Output the (x, y) coordinate of the center of the cell containing the given text.  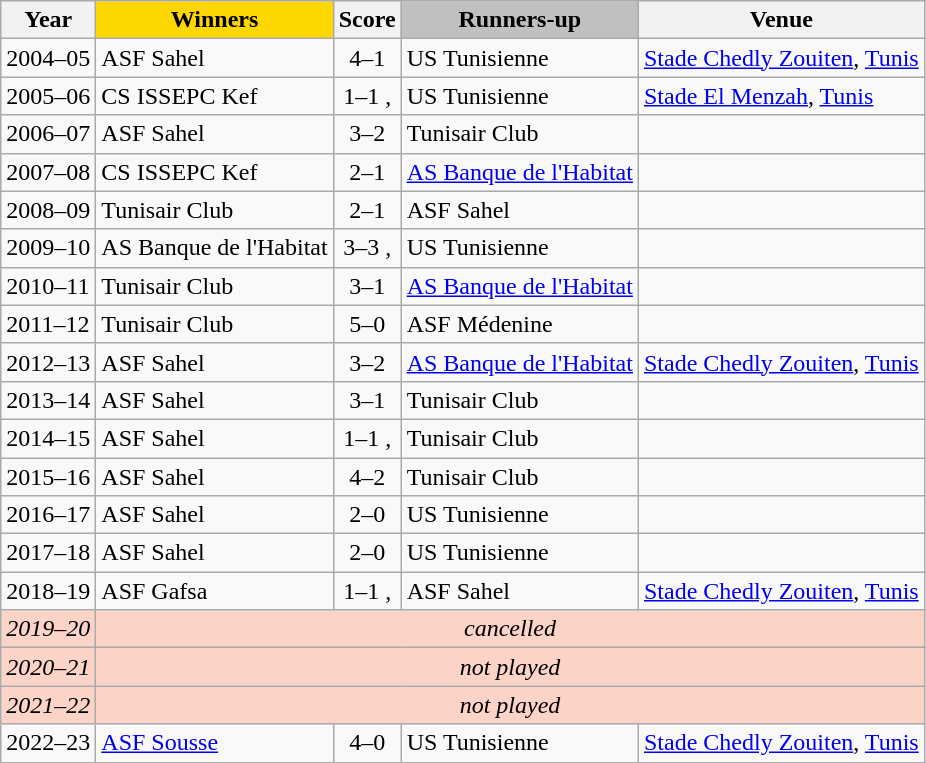
Venue (781, 20)
Year (48, 20)
ASF Sousse (214, 743)
2018–19 (48, 591)
2008–09 (48, 210)
ASF Médenine (520, 324)
Winners (214, 20)
4–1 (367, 58)
4–0 (367, 743)
4–2 (367, 477)
2022–23 (48, 743)
cancelled (510, 629)
2010–11 (48, 286)
2006–07 (48, 134)
2013–14 (48, 400)
2017–18 (48, 553)
2014–15 (48, 438)
2015–16 (48, 477)
2012–13 (48, 362)
2020–21 (48, 667)
Stade El Menzah, Tunis (781, 96)
2016–17 (48, 515)
5–0 (367, 324)
ASF Gafsa (214, 591)
3–3 , (367, 248)
Runners-up (520, 20)
2004–05 (48, 58)
2007–08 (48, 172)
2019–20 (48, 629)
2009–10 (48, 248)
Score (367, 20)
2021–22 (48, 705)
2005–06 (48, 96)
2011–12 (48, 324)
